Search for the cell housing the specified text and yield its [x, y] center coordinate. 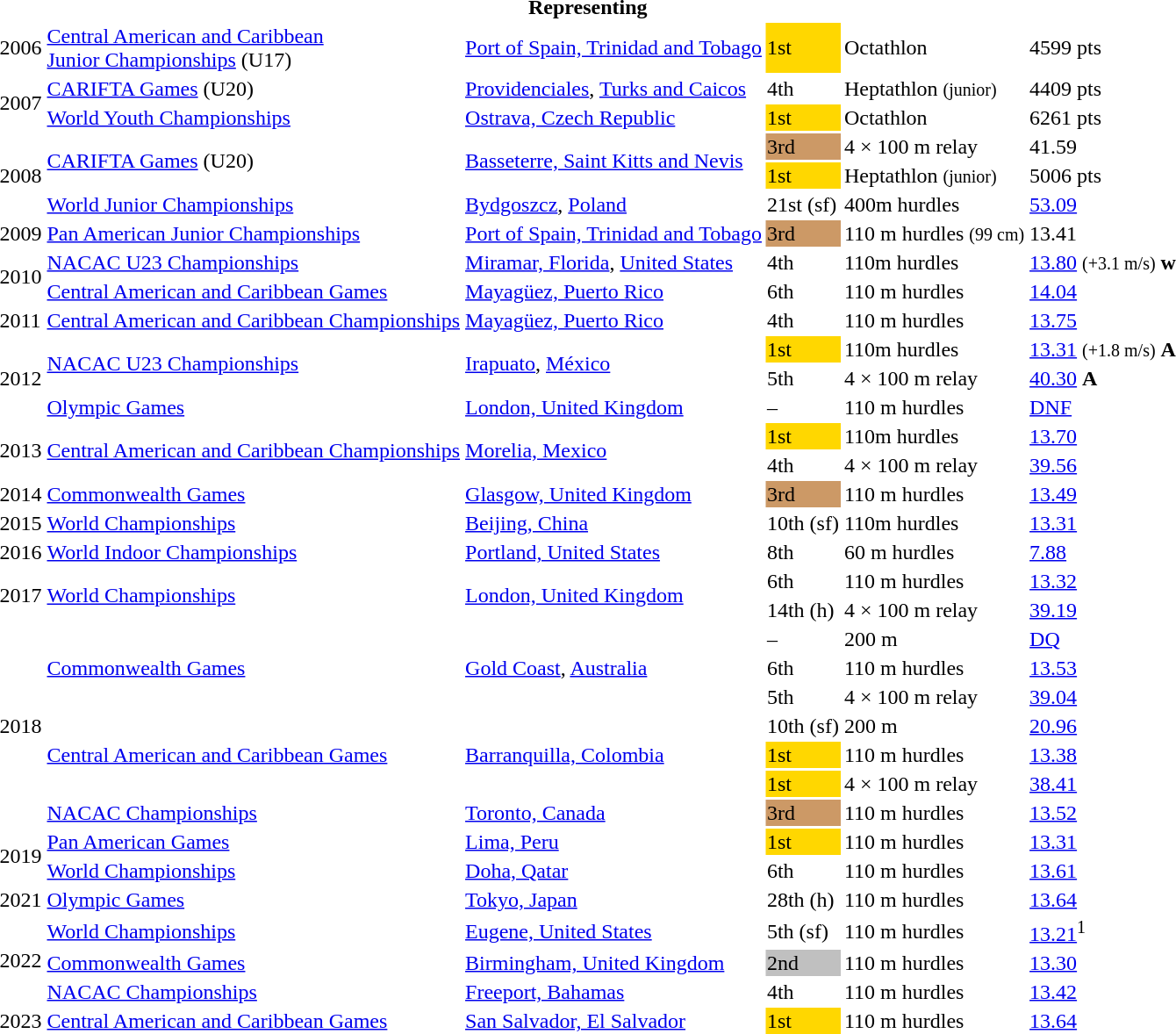
Central American and CaribbeanJunior Championships (U17) [254, 47]
Providenciales, Turks and Caicos [614, 89]
Glasgow, United Kingdom [614, 494]
Doha, Qatar [614, 871]
400m hurdles [934, 205]
Basseterre, Saint Kitts and Nevis [614, 162]
Toronto, Canada [614, 813]
21st (sf) [802, 205]
Beijing, China [614, 523]
8th [802, 552]
Birmingham, United Kingdom [614, 963]
60 m hurdles [934, 552]
San Salvador, El Salvador [614, 1021]
Pan American Junior Championships [254, 233]
Morelia, Mexico [614, 451]
Portland, United States [614, 552]
Lima, Peru [614, 842]
Ostrava, Czech Republic [614, 118]
Barranquilla, Colombia [614, 755]
World Indoor Championships [254, 552]
110 m hurdles (99 cm) [934, 233]
Freeport, Bahamas [614, 992]
World Junior Championships [254, 205]
Tokyo, Japan [614, 900]
Irapuato, México [614, 363]
Bydgoszcz, Poland [614, 205]
28th (h) [802, 900]
World Youth Championships [254, 118]
Miramar, Florida, United States [614, 262]
Pan American Games [254, 842]
2nd [802, 963]
5th (sf) [802, 931]
Gold Coast, Australia [614, 668]
14th (h) [802, 610]
Eugene, United States [614, 931]
